Identify which cell holds the provided text, then report its [X, Y] central coordinate. 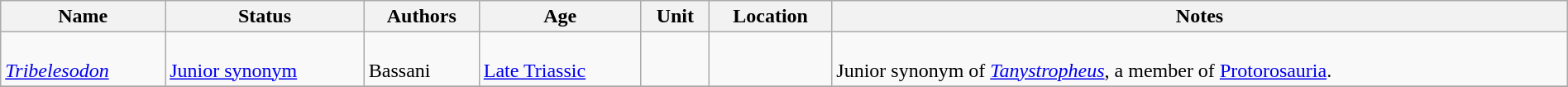
Name [83, 17]
Tribelesodon [83, 60]
Status [265, 17]
Location [770, 17]
Authors [422, 17]
Unit [675, 17]
Age [560, 17]
Bassani [415, 60]
Notes [1199, 17]
Junior synonym [265, 60]
Late Triassic [560, 60]
Junior synonym of Tanystropheus, a member of Protorosauria. [1199, 60]
